Identify which cell holds the provided text, then report its [x, y] central coordinate. 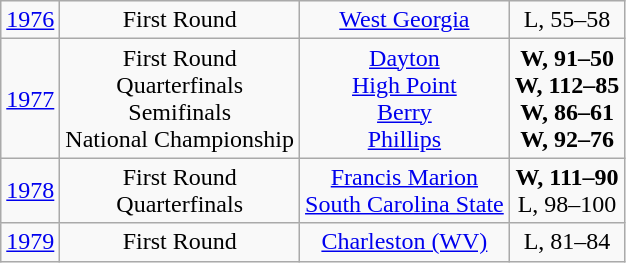
1978 [30, 190]
DaytonHigh PointBerryPhillips [405, 98]
1976 [30, 20]
L, 81–84 [567, 242]
Francis MarionSouth Carolina State [405, 190]
First RoundQuarterfinalsSemifinalsNational Championship [180, 98]
First RoundQuarterfinals [180, 190]
Charleston (WV) [405, 242]
W, 91–50W, 112–85W, 86–61W, 92–76 [567, 98]
1977 [30, 98]
W, 111–90L, 98–100 [567, 190]
L, 55–58 [567, 20]
West Georgia [405, 20]
1979 [30, 242]
